Extract the [x, y] coordinate from the center of the cell holding the provided text.  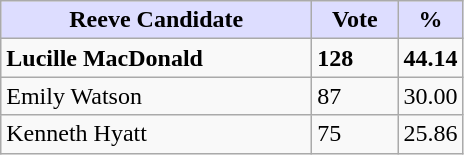
75 [355, 134]
% [430, 20]
44.14 [430, 58]
30.00 [430, 96]
128 [355, 58]
Emily Watson [156, 96]
Kenneth Hyatt [156, 134]
87 [355, 96]
Vote [355, 20]
25.86 [430, 134]
Reeve Candidate [156, 20]
Lucille MacDonald [156, 58]
